Identify which cell holds the provided text, then report its (x, y) central coordinate. 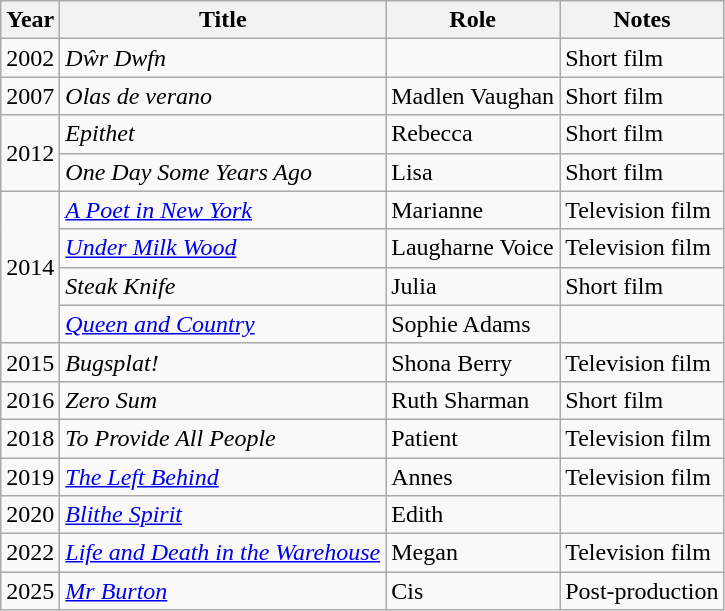
Under Milk Wood (223, 248)
The Left Behind (223, 477)
A Poet in New York (223, 210)
Edith (473, 515)
Madlen Vaughan (473, 96)
Blithe Spirit (223, 515)
Role (473, 20)
Patient (473, 438)
2014 (30, 267)
Steak Knife (223, 286)
Annes (473, 477)
2016 (30, 400)
Marianne (473, 210)
2018 (30, 438)
2007 (30, 96)
Megan (473, 553)
2015 (30, 362)
2019 (30, 477)
Ruth Sharman (473, 400)
Life and Death in the Warehouse (223, 553)
Year (30, 20)
Cis (473, 591)
2022 (30, 553)
2020 (30, 515)
2002 (30, 58)
Dŵr Dwfn (223, 58)
Olas de verano (223, 96)
Queen and Country (223, 324)
Laugharne Voice (473, 248)
Sophie Adams (473, 324)
Julia (473, 286)
Bugsplat! (223, 362)
Lisa (473, 172)
2025 (30, 591)
Notes (642, 20)
Post-production (642, 591)
Title (223, 20)
Epithet (223, 134)
One Day Some Years Ago (223, 172)
Mr Burton (223, 591)
Zero Sum (223, 400)
Shona Berry (473, 362)
2012 (30, 153)
Rebecca (473, 134)
To Provide All People (223, 438)
